For the text-containing cell, return its midpoint in (x, y) coordinate format. 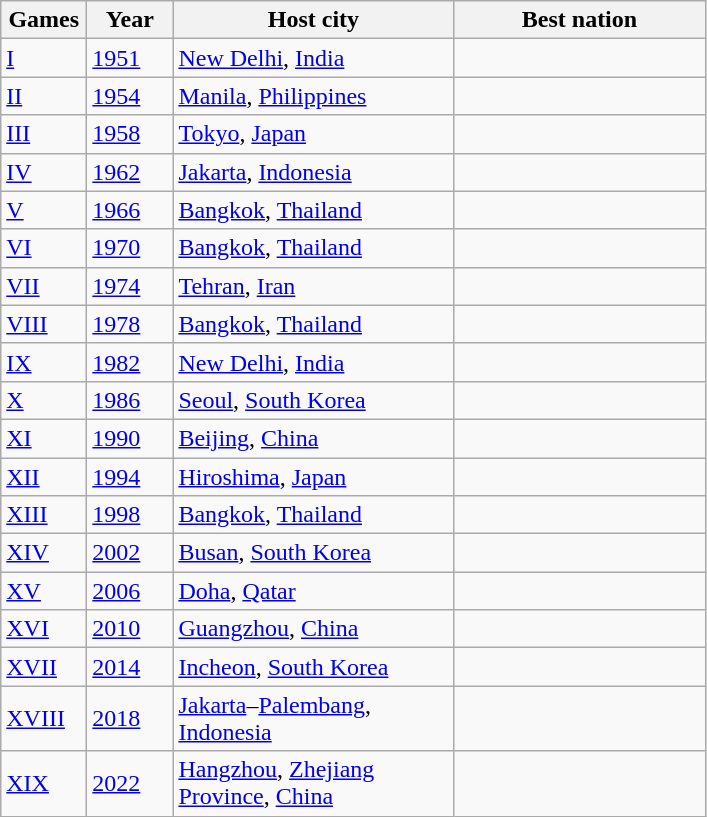
Year (130, 20)
Manila, Philippines (314, 96)
Doha, Qatar (314, 591)
Busan, South Korea (314, 553)
Hiroshima, Japan (314, 477)
XVIII (44, 718)
1954 (130, 96)
XVII (44, 667)
1962 (130, 172)
1974 (130, 286)
Host city (314, 20)
Guangzhou, China (314, 629)
1986 (130, 400)
2022 (130, 784)
XV (44, 591)
Jakarta, Indonesia (314, 172)
XIV (44, 553)
1978 (130, 324)
V (44, 210)
1951 (130, 58)
Tehran, Iran (314, 286)
2002 (130, 553)
Best nation (580, 20)
Beijing, China (314, 438)
1958 (130, 134)
XIX (44, 784)
IV (44, 172)
2018 (130, 718)
1970 (130, 248)
III (44, 134)
Hangzhou, Zhejiang Province, China (314, 784)
2014 (130, 667)
II (44, 96)
VI (44, 248)
Jakarta–Palembang, Indonesia (314, 718)
IX (44, 362)
Tokyo, Japan (314, 134)
2010 (130, 629)
1982 (130, 362)
I (44, 58)
XI (44, 438)
XII (44, 477)
X (44, 400)
XVI (44, 629)
XIII (44, 515)
VIII (44, 324)
Games (44, 20)
1994 (130, 477)
1990 (130, 438)
Incheon, South Korea (314, 667)
1998 (130, 515)
VII (44, 286)
1966 (130, 210)
2006 (130, 591)
Seoul, South Korea (314, 400)
